Provide the (x, y) coordinate of the cell's center where the given text is located.  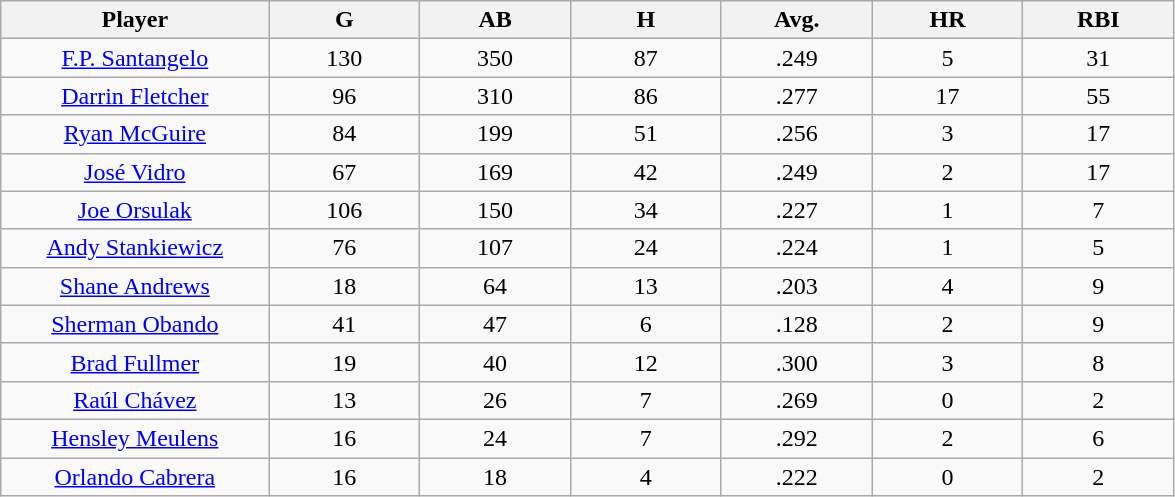
169 (496, 172)
51 (646, 134)
19 (344, 362)
Ryan McGuire (135, 134)
Joe Orsulak (135, 210)
42 (646, 172)
H (646, 20)
150 (496, 210)
199 (496, 134)
.224 (796, 248)
.222 (796, 477)
AB (496, 20)
José Vidro (135, 172)
.203 (796, 286)
Hensley Meulens (135, 438)
310 (496, 96)
350 (496, 58)
107 (496, 248)
G (344, 20)
Orlando Cabrera (135, 477)
34 (646, 210)
87 (646, 58)
12 (646, 362)
.300 (796, 362)
76 (344, 248)
31 (1098, 58)
84 (344, 134)
Darrin Fletcher (135, 96)
F.P. Santangelo (135, 58)
Sherman Obando (135, 324)
40 (496, 362)
.227 (796, 210)
Raúl Chávez (135, 400)
Player (135, 20)
Andy Stankiewicz (135, 248)
47 (496, 324)
64 (496, 286)
8 (1098, 362)
55 (1098, 96)
130 (344, 58)
RBI (1098, 20)
Avg. (796, 20)
41 (344, 324)
.277 (796, 96)
96 (344, 96)
106 (344, 210)
.269 (796, 400)
.292 (796, 438)
86 (646, 96)
67 (344, 172)
HR (948, 20)
26 (496, 400)
Brad Fullmer (135, 362)
Shane Andrews (135, 286)
.256 (796, 134)
.128 (796, 324)
